Identify which cell holds the provided text, then report its (x, y) central coordinate. 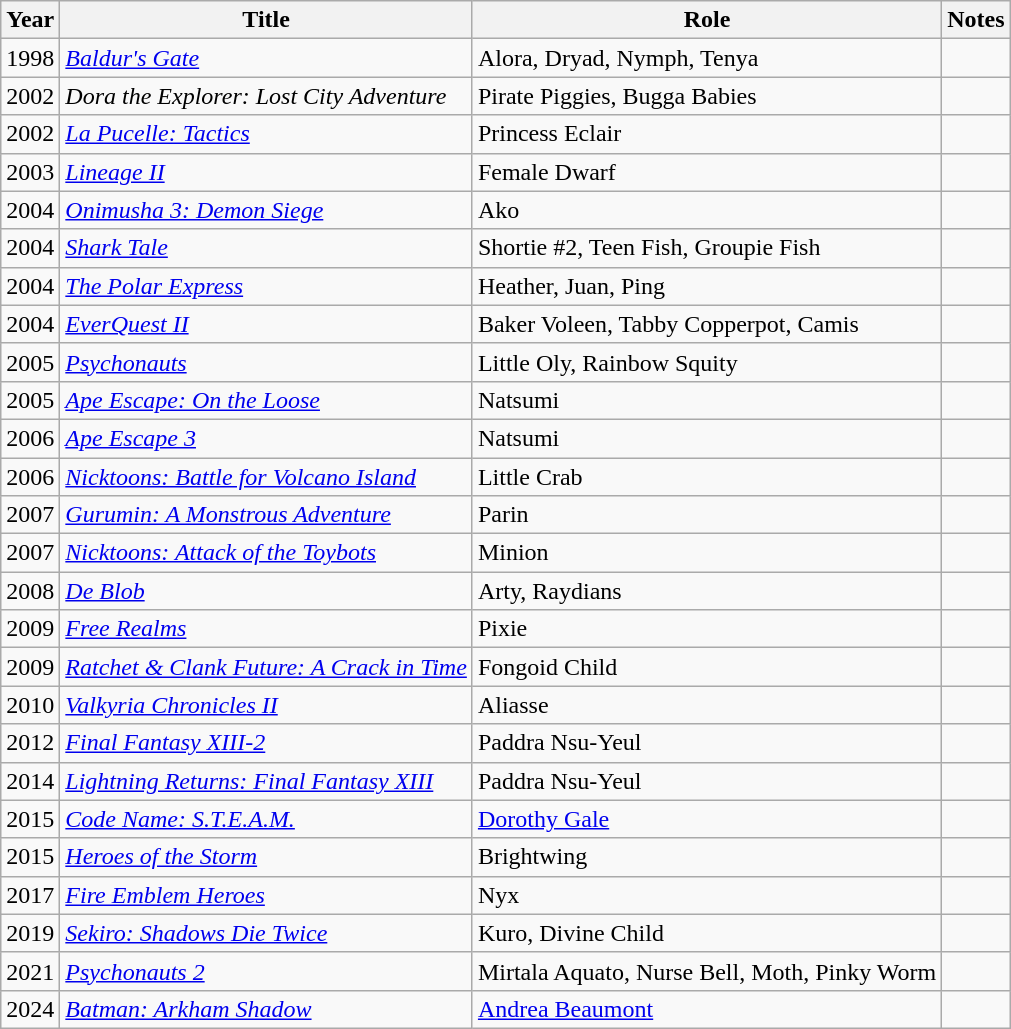
Nicktoons: Battle for Volcano Island (266, 477)
Final Fantasy XIII-2 (266, 743)
Role (706, 20)
Parin (706, 515)
Aliasse (706, 705)
Little Crab (706, 477)
La Pucelle: Tactics (266, 134)
Ape Escape: On the Loose (266, 400)
Batman: Arkham Shadow (266, 1009)
Pixie (706, 629)
Little Oly, Rainbow Squity (706, 362)
Fongoid Child (706, 667)
Ako (706, 210)
Alora, Dryad, Nymph, Tenya (706, 58)
2003 (30, 172)
Princess Eclair (706, 134)
Sekiro: Shadows Die Twice (266, 933)
2019 (30, 933)
Fire Emblem Heroes (266, 895)
Lineage II (266, 172)
Minion (706, 553)
Shark Tale (266, 248)
Free Realms (266, 629)
Lightning Returns: Final Fantasy XIII (266, 781)
Baldur's Gate (266, 58)
Heroes of the Storm (266, 857)
Baker Voleen, Tabby Copperpot, Camis (706, 324)
2012 (30, 743)
Heather, Juan, Ping (706, 286)
2021 (30, 971)
Onimusha 3: Demon Siege (266, 210)
Female Dwarf (706, 172)
Ratchet & Clank Future: A Crack in Time (266, 667)
The Polar Express (266, 286)
Shortie #2, Teen Fish, Groupie Fish (706, 248)
Andrea Beaumont (706, 1009)
2010 (30, 705)
Kuro, Divine Child (706, 933)
Nyx (706, 895)
2017 (30, 895)
2024 (30, 1009)
Pirate Piggies, Bugga Babies (706, 96)
Psychonauts 2 (266, 971)
2008 (30, 591)
1998 (30, 58)
Brightwing (706, 857)
Ape Escape 3 (266, 438)
De Blob (266, 591)
Arty, Raydians (706, 591)
Year (30, 20)
Gurumin: A Monstrous Adventure (266, 515)
Notes (976, 20)
Dora the Explorer: Lost City Adventure (266, 96)
Valkyria Chronicles II (266, 705)
Psychonauts (266, 362)
Mirtala Aquato, Nurse Bell, Moth, Pinky Worm (706, 971)
2014 (30, 781)
Title (266, 20)
Code Name: S.T.E.A.M. (266, 819)
EverQuest II (266, 324)
Nicktoons: Attack of the Toybots (266, 553)
Dorothy Gale (706, 819)
